Capture the cell that displays the provided text and extract its [x, y] central coordinate. 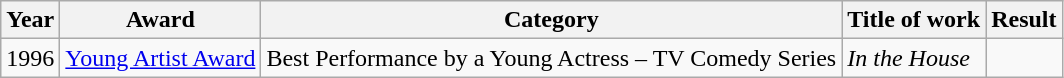
1996 [30, 58]
Result [1024, 20]
Award [160, 20]
Young Artist Award [160, 58]
In the House [914, 58]
Category [552, 20]
Title of work [914, 20]
Best Performance by a Young Actress – TV Comedy Series [552, 58]
Year [30, 20]
